Detect which cell encompasses the target text, then output its [x, y] center coordinate. 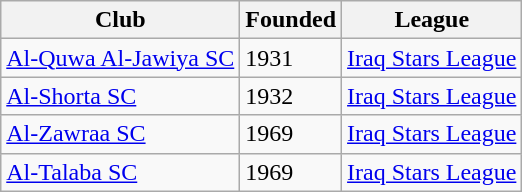
Al-Shorta SC [120, 96]
1932 [291, 96]
Al-Zawraa SC [120, 134]
Al-Quwa Al-Jawiya SC [120, 58]
Founded [291, 20]
Al-Talaba SC [120, 172]
Club [120, 20]
1931 [291, 58]
League [432, 20]
